For the text-containing cell, return its midpoint in (x, y) coordinate format. 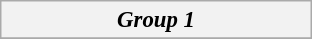
Group 1 (156, 20)
